Locate the cell with the specified text and output its (X, Y) center coordinate. 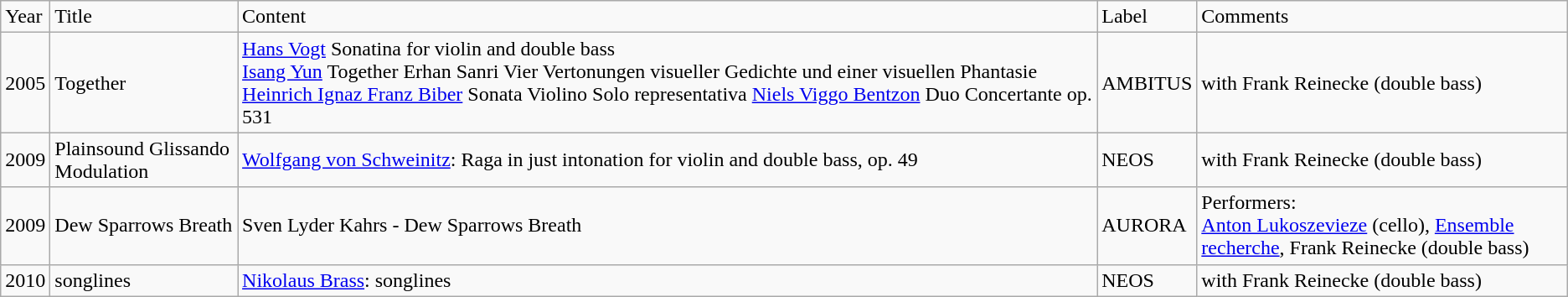
Content (668, 17)
songlines (144, 280)
Year (25, 17)
Together (144, 82)
Plainsound Glissando Modulation (144, 159)
AURORA (1148, 226)
Nikolaus Brass: songlines (668, 280)
Title (144, 17)
Wolfgang von Schweinitz: Raga in just intonation for violin and double bass, op. 49 (668, 159)
Dew Sparrows Breath (144, 226)
2010 (25, 280)
Label (1148, 17)
Sven Lyder Kahrs - Dew Sparrows Breath (668, 226)
AMBITUS (1148, 82)
2005 (25, 82)
Performers:Anton Lukoszevieze (cello), Ensemble recherche, Frank Reinecke (double bass) (1382, 226)
Comments (1382, 17)
